Output the (x, y) coordinate of the center of the cell containing the given text.  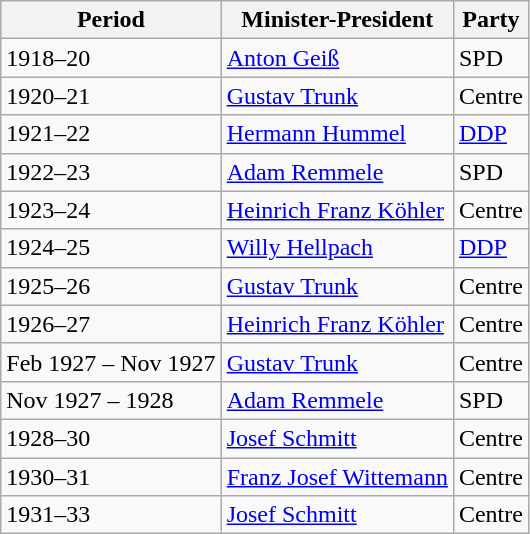
Nov 1927 – 1928 (111, 400)
Period (111, 20)
1928–30 (111, 438)
1925–26 (111, 286)
1921–22 (111, 134)
1926–27 (111, 324)
Party (490, 20)
Anton Geiß (337, 58)
Minister-President (337, 20)
1924–25 (111, 248)
1931–33 (111, 515)
1920–21 (111, 96)
1930–31 (111, 477)
Feb 1927 – Nov 1927 (111, 362)
1922–23 (111, 172)
Franz Josef Wittemann (337, 477)
Hermann Hummel (337, 134)
1923–24 (111, 210)
Willy Hellpach (337, 248)
1918–20 (111, 58)
